Output the (X, Y) coordinate of the center of the cell containing the given text.  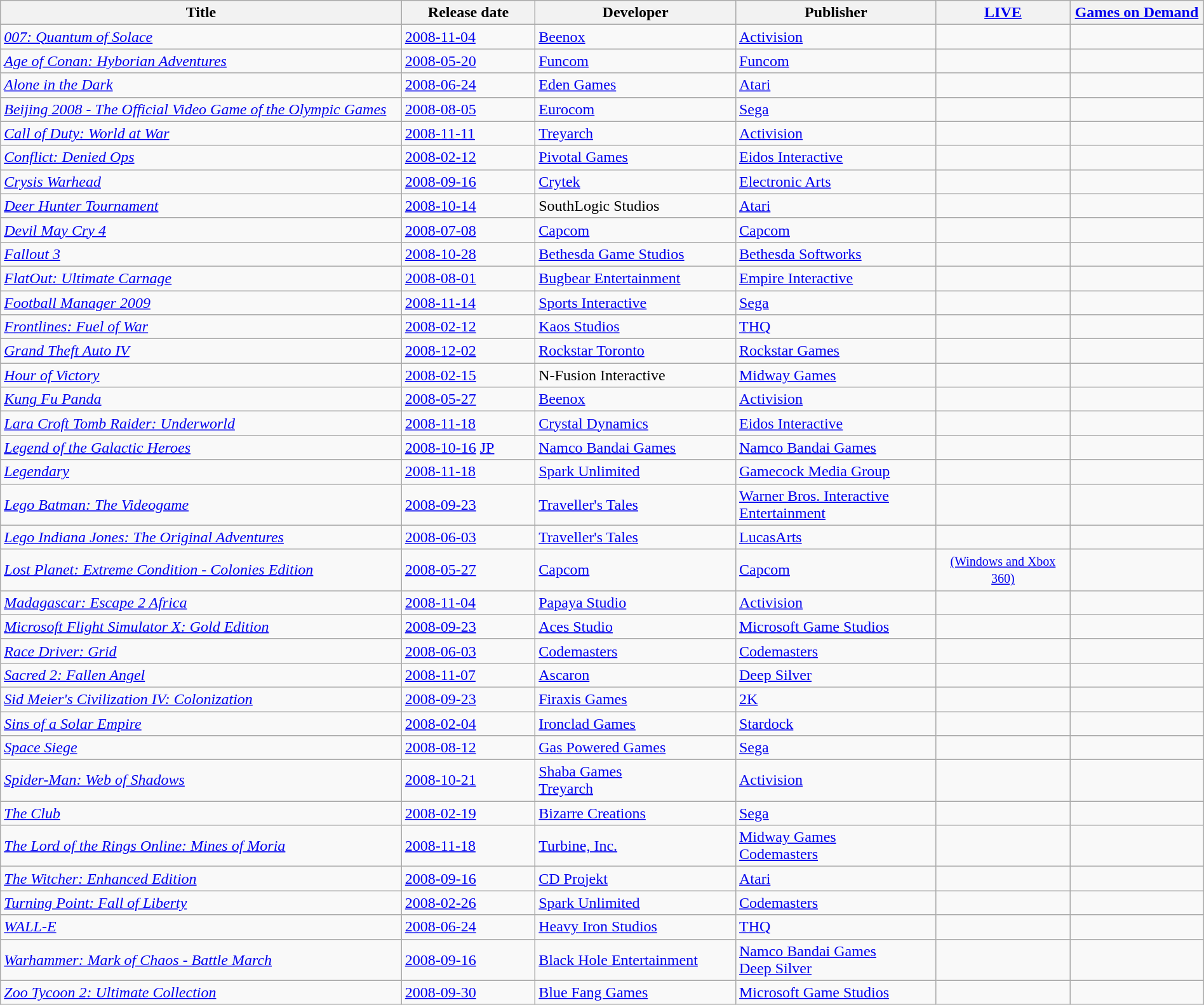
Bethesda Game Studios (636, 254)
Ironclad Games (636, 723)
Warhammer: Mark of Chaos - Battle March (201, 960)
Sports Interactive (636, 303)
The Witcher: Enhanced Edition (201, 879)
Bizarre Creations (636, 813)
Crystal Dynamics (636, 423)
2K (836, 699)
Turning Point: Fall of Liberty (201, 903)
Race Driver: Grid (201, 651)
The Club (201, 813)
Empire Interactive (836, 278)
Football Manager 2009 (201, 303)
LIVE (1003, 13)
2008-10-21 (468, 781)
Ascaron (636, 675)
Release date (468, 13)
Games on Demand (1137, 13)
Frontlines: Fuel of War (201, 327)
Grand Theft Auto IV (201, 351)
2008-08-01 (468, 278)
Call of Duty: World at War (201, 133)
2008-02-15 (468, 375)
(Windows and Xbox 360) (1003, 570)
Fallout 3 (201, 254)
2008-02-26 (468, 903)
Namco Bandai GamesDeep Silver (836, 960)
2008-10-28 (468, 254)
Developer (636, 13)
2008-05-20 (468, 61)
Midway GamesCodemasters (836, 846)
Eurocom (636, 109)
Electronic Arts (836, 182)
Black Hole Entertainment (636, 960)
2008-11-07 (468, 675)
The Lord of the Rings Online: Mines of Moria (201, 846)
Publisher (836, 13)
Hour of Victory (201, 375)
Beijing 2008 - The Official Video Game of the Olympic Games (201, 109)
Devil May Cry 4 (201, 230)
2008-12-02 (468, 351)
Deer Hunter Tournament (201, 206)
Alone in the Dark (201, 85)
SouthLogic Studios (636, 206)
Turbine, Inc. (636, 846)
Firaxis Games (636, 699)
Madagascar: Escape 2 Africa (201, 602)
Bethesda Softworks (836, 254)
Kung Fu Panda (201, 399)
Gas Powered Games (636, 748)
2008-10-14 (468, 206)
Eden Games (636, 85)
2008-02-19 (468, 813)
Lost Planet: Extreme Condition - Colonies Edition (201, 570)
Rockstar Games (836, 351)
Age of Conan: Hyborian Adventures (201, 61)
Deep Silver (836, 675)
Treyarch (636, 133)
Legend of the Galactic Heroes (201, 448)
2008-11-11 (468, 133)
Space Siege (201, 748)
2008-09-30 (468, 992)
FlatOut: Ultimate Carnage (201, 278)
Kaos Studios (636, 327)
Papaya Studio (636, 602)
LucasArts (836, 537)
Title (201, 13)
CD Projekt (636, 879)
2008-11-14 (468, 303)
Rockstar Toronto (636, 351)
Pivotal Games (636, 157)
Aces Studio (636, 627)
Midway Games (836, 375)
Legendary (201, 472)
Lara Croft Tomb Raider: Underworld (201, 423)
Microsoft Flight Simulator X: Gold Edition (201, 627)
2008-02-04 (468, 723)
2008-07-08 (468, 230)
Lego Batman: The Videogame (201, 504)
Bugbear Entertainment (636, 278)
Blue Fang Games (636, 992)
2008-10-16 JP (468, 448)
Sacred 2: Fallen Angel (201, 675)
WALL-E (201, 927)
Conflict: Denied Ops (201, 157)
Stardock (836, 723)
007: Quantum of Solace (201, 37)
Sid Meier's Civilization IV: Colonization (201, 699)
Crytek (636, 182)
N-Fusion Interactive (636, 375)
2008-08-12 (468, 748)
2008-08-05 (468, 109)
Spider-Man: Web of Shadows (201, 781)
Heavy Iron Studios (636, 927)
Lego Indiana Jones: The Original Adventures (201, 537)
Crysis Warhead (201, 182)
Sins of a Solar Empire (201, 723)
Gamecock Media Group (836, 472)
Zoo Tycoon 2: Ultimate Collection (201, 992)
Shaba GamesTreyarch (636, 781)
Warner Bros. Interactive Entertainment (836, 504)
